For the text-containing cell, return its midpoint in [X, Y] coordinate format. 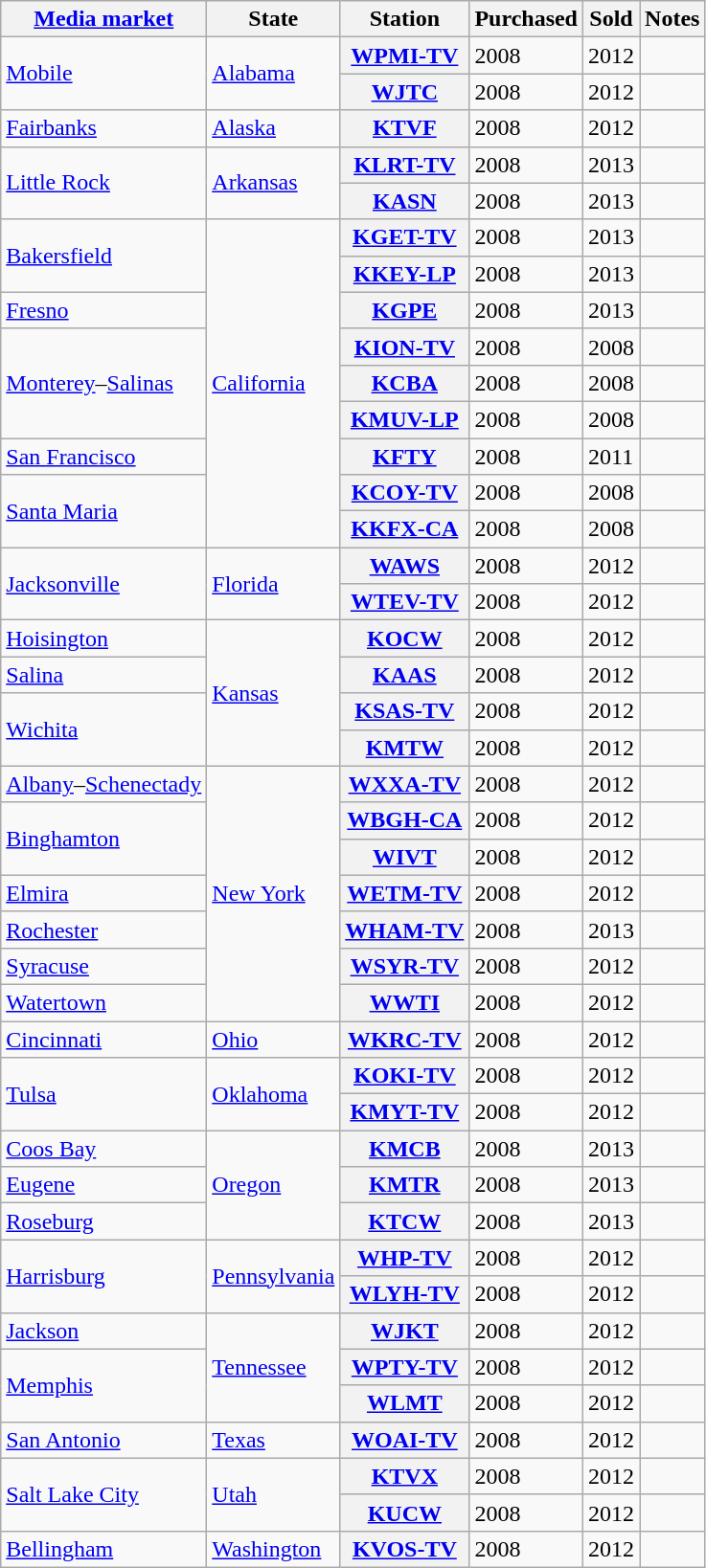
Texas [274, 1440]
Binghamton [103, 839]
WTEV-TV [404, 602]
WIVT [404, 857]
KCBA [404, 383]
Santa Maria [103, 511]
WLYH-TV [404, 1294]
KCOY-TV [404, 493]
Rochester [103, 930]
WOAI-TV [404, 1440]
Roseburg [103, 1221]
KTVF [404, 128]
KKEY-LP [404, 274]
WAWS [404, 566]
WLMT [404, 1403]
KOKI-TV [404, 1076]
Coos Bay [103, 1149]
Oklahoma [274, 1094]
Monterey–Salinas [103, 383]
Salina [103, 675]
KUCW [404, 1512]
Alaska [274, 128]
WHP-TV [404, 1258]
KMCB [404, 1149]
Eugene [103, 1185]
KION-TV [404, 347]
Tulsa [103, 1094]
California [274, 383]
San Antonio [103, 1440]
Station [404, 19]
KAAS [404, 675]
Notes [672, 19]
WHAM-TV [404, 930]
2011 [611, 457]
KFTY [404, 457]
Oregon [274, 1185]
KMYT-TV [404, 1112]
KOCW [404, 638]
Utah [274, 1494]
State [274, 19]
Alabama [274, 74]
Syracuse [103, 966]
WKRC-TV [404, 1039]
Arkansas [274, 183]
KASN [404, 201]
WETM-TV [404, 893]
WPMI-TV [404, 56]
KKFX-CA [404, 529]
Fairbanks [103, 128]
Tennessee [274, 1367]
Mobile [103, 74]
KVOS-TV [404, 1549]
Pennsylvania [274, 1276]
WBGH-CA [404, 820]
Bakersfield [103, 256]
Elmira [103, 893]
WJKT [404, 1331]
Kansas [274, 693]
WSYR-TV [404, 966]
Watertown [103, 1002]
Media market [103, 19]
Harrisburg [103, 1276]
WJTC [404, 92]
Sold [611, 19]
Purchased [527, 19]
KMTW [404, 748]
KGPE [404, 310]
KSAS-TV [404, 711]
KMTR [404, 1185]
San Francisco [103, 457]
KTVX [404, 1476]
KTCW [404, 1221]
Washington [274, 1549]
Albany–Schenectady [103, 784]
Hoisington [103, 638]
Wichita [103, 729]
Memphis [103, 1385]
Fresno [103, 310]
Ohio [274, 1039]
Florida [274, 584]
New York [274, 893]
Bellingham [103, 1549]
Jackson [103, 1331]
WXXA-TV [404, 784]
Jacksonville [103, 584]
WWTI [404, 1002]
Cincinnati [103, 1039]
Salt Lake City [103, 1494]
KMUV-LP [404, 419]
Little Rock [103, 183]
KLRT-TV [404, 165]
WPTY-TV [404, 1367]
KGET-TV [404, 237]
